Determine the (x, y) coordinate at the center of the cell enclosing the given text.  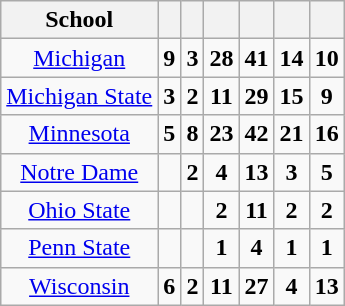
Wisconsin (80, 286)
15 (292, 96)
21 (292, 134)
Penn State (80, 248)
28 (222, 58)
41 (256, 58)
16 (326, 134)
Ohio State (80, 210)
6 (170, 286)
42 (256, 134)
Michigan State (80, 96)
School (80, 20)
29 (256, 96)
27 (256, 286)
14 (292, 58)
Notre Dame (80, 172)
Michigan (80, 58)
Minnesota (80, 134)
10 (326, 58)
8 (192, 134)
23 (222, 134)
